Determine the [X, Y] coordinate at the center of the cell enclosing the given text.  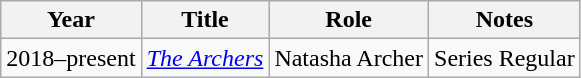
Series Regular [505, 58]
The Archers [205, 58]
Notes [505, 20]
Title [205, 20]
Year [71, 20]
2018–present [71, 58]
Natasha Archer [349, 58]
Role [349, 20]
